Extract the [x, y] coordinate from the center of the cell holding the provided text.  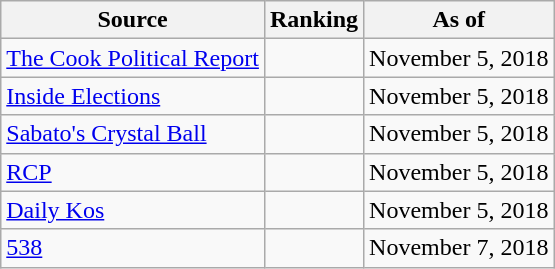
538 [133, 248]
November 7, 2018 [459, 248]
RCP [133, 172]
Ranking [314, 20]
Daily Kos [133, 210]
Source [133, 20]
The Cook Political Report [133, 58]
As of [459, 20]
Sabato's Crystal Ball [133, 134]
Inside Elections [133, 96]
